Output the [X, Y] coordinate of the center of the cell containing the given text.  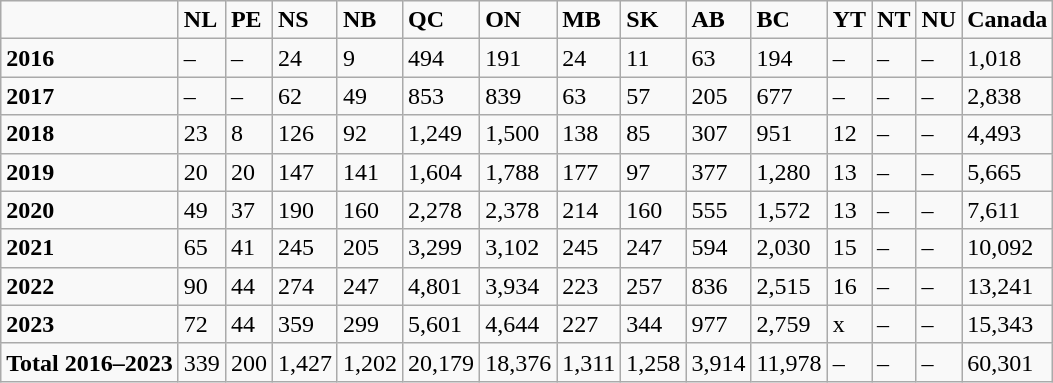
NS [304, 20]
11,978 [789, 362]
377 [718, 172]
839 [518, 96]
200 [248, 362]
YT [849, 20]
65 [202, 248]
4,493 [1008, 134]
2,378 [518, 210]
MB [589, 20]
2,838 [1008, 96]
7,611 [1008, 210]
16 [849, 286]
57 [654, 96]
853 [442, 96]
NT [894, 20]
2016 [90, 58]
x [849, 324]
85 [654, 134]
2020 [90, 210]
1,018 [1008, 58]
2017 [90, 96]
PE [248, 20]
QC [442, 20]
12 [849, 134]
13,241 [1008, 286]
15 [849, 248]
3,934 [518, 286]
2022 [90, 286]
494 [442, 58]
62 [304, 96]
3,299 [442, 248]
15,343 [1008, 324]
147 [304, 172]
1,572 [789, 210]
1,311 [589, 362]
126 [304, 134]
677 [789, 96]
299 [370, 324]
191 [518, 58]
223 [589, 286]
8 [248, 134]
951 [789, 134]
2,278 [442, 210]
274 [304, 286]
307 [718, 134]
SK [654, 20]
18,376 [518, 362]
594 [718, 248]
2023 [90, 324]
60,301 [1008, 362]
3,914 [718, 362]
214 [589, 210]
23 [202, 134]
NB [370, 20]
359 [304, 324]
227 [589, 324]
1,604 [442, 172]
3,102 [518, 248]
4,644 [518, 324]
92 [370, 134]
9 [370, 58]
1,249 [442, 134]
2019 [90, 172]
1,500 [518, 134]
5,665 [1008, 172]
194 [789, 58]
2021 [90, 248]
257 [654, 286]
2,515 [789, 286]
555 [718, 210]
1,202 [370, 362]
1,280 [789, 172]
190 [304, 210]
836 [718, 286]
2018 [90, 134]
1,427 [304, 362]
20,179 [442, 362]
1,788 [518, 172]
4,801 [442, 286]
2,759 [789, 324]
11 [654, 58]
ON [518, 20]
Total 2016–2023 [90, 362]
138 [589, 134]
Canada [1008, 20]
141 [370, 172]
90 [202, 286]
37 [248, 210]
BC [789, 20]
97 [654, 172]
177 [589, 172]
NL [202, 20]
339 [202, 362]
977 [718, 324]
5,601 [442, 324]
AB [718, 20]
41 [248, 248]
72 [202, 324]
10,092 [1008, 248]
2,030 [789, 248]
1,258 [654, 362]
NU [939, 20]
344 [654, 324]
